Capture the cell that displays the provided text and extract its [X, Y] central coordinate. 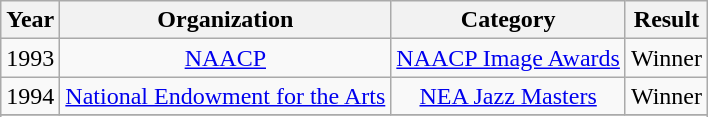
Organization [226, 20]
1994 [30, 96]
Category [508, 20]
Result [666, 20]
NAACP [226, 58]
Year [30, 20]
NAACP Image Awards [508, 58]
1993 [30, 58]
NEA Jazz Masters [508, 96]
National Endowment for the Arts [226, 96]
